Scan for the cell matching the given text and deliver its [X, Y] coordinate at center. 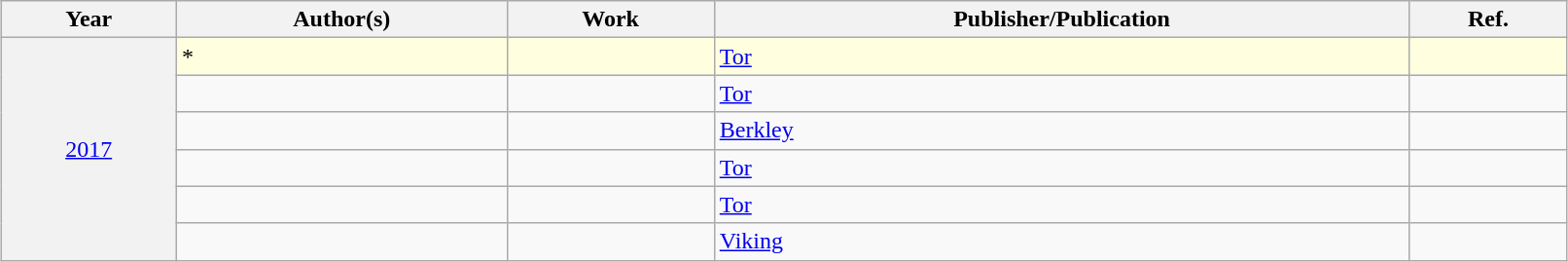
Author(s) [341, 19]
Ref. [1488, 19]
Berkley [1062, 131]
Year [89, 19]
Viking [1062, 242]
Publisher/Publication [1062, 19]
Work [611, 19]
* [341, 56]
2017 [89, 149]
